From the cell containing the given text, extract its center point as (x, y) coordinate. 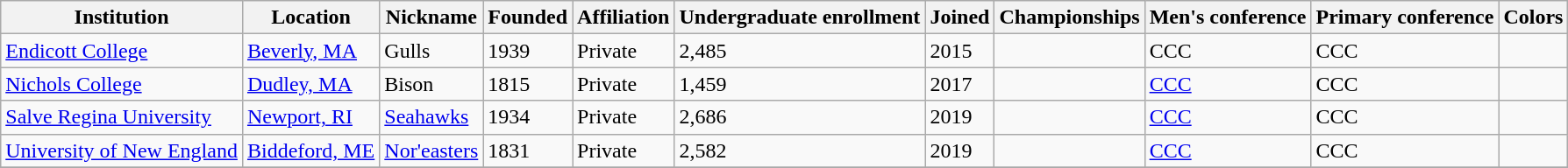
Undergraduate enrollment (800, 17)
Affiliation (624, 17)
1831 (528, 150)
1939 (528, 51)
2017 (959, 84)
Nickname (431, 17)
Men's conference (1228, 17)
2,686 (800, 117)
Salve Regina University (122, 117)
Institution (122, 17)
1,459 (800, 84)
2,485 (800, 51)
Gulls (431, 51)
Endicott College (122, 51)
Biddeford, ME (310, 150)
1934 (528, 117)
Joined (959, 17)
2015 (959, 51)
Nor'easters (431, 150)
Newport, RI (310, 117)
Primary conference (1405, 17)
Championships (1070, 17)
2,582 (800, 150)
Colors (1533, 17)
Location (310, 17)
Beverly, MA (310, 51)
Founded (528, 17)
Seahawks (431, 117)
Bison (431, 84)
Nichols College (122, 84)
Dudley, MA (310, 84)
1815 (528, 84)
University of New England (122, 150)
